Search for the cell housing the specified text and yield its (X, Y) center coordinate. 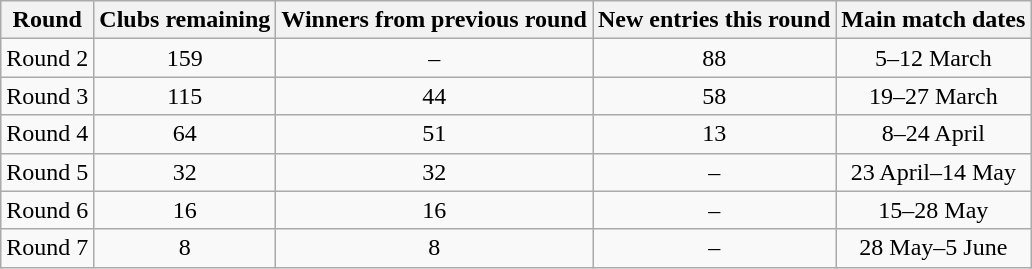
28 May–5 June (934, 248)
51 (434, 134)
64 (185, 134)
Round 4 (48, 134)
New entries this round (714, 20)
58 (714, 96)
15–28 May (934, 210)
44 (434, 96)
Round 6 (48, 210)
Round 7 (48, 248)
115 (185, 96)
Main match dates (934, 20)
13 (714, 134)
Round 5 (48, 172)
Clubs remaining (185, 20)
Round (48, 20)
88 (714, 58)
8–24 April (934, 134)
Round 2 (48, 58)
Round 3 (48, 96)
23 April–14 May (934, 172)
5–12 March (934, 58)
159 (185, 58)
Winners from previous round (434, 20)
19–27 March (934, 96)
